Identify which cell holds the provided text, then report its [X, Y] central coordinate. 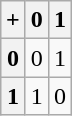
+ [14, 20]
